Return (x, y) of the center of cell containing provided text 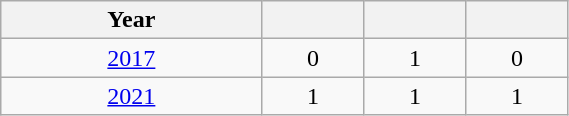
2017 (132, 58)
Year (132, 20)
2021 (132, 96)
